Provide the (X, Y) coordinate of the cell's center where the given text is located.  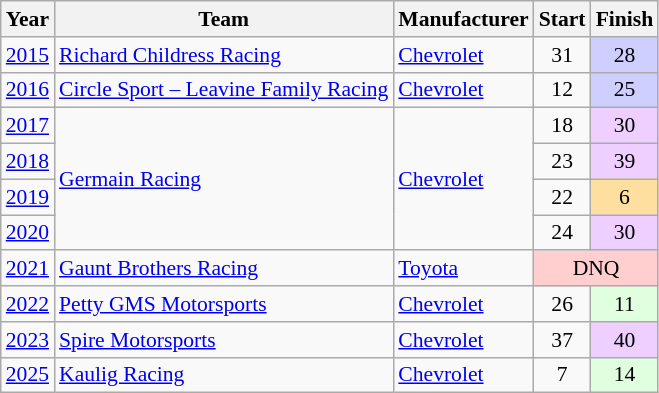
11 (625, 304)
24 (562, 233)
DNQ (596, 269)
2017 (28, 126)
39 (625, 162)
25 (625, 90)
2025 (28, 375)
Manufacturer (463, 19)
2023 (28, 340)
2020 (28, 233)
2018 (28, 162)
Year (28, 19)
22 (562, 197)
Toyota (463, 269)
Petty GMS Motorsports (224, 304)
Gaunt Brothers Racing (224, 269)
7 (562, 375)
6 (625, 197)
18 (562, 126)
28 (625, 55)
Kaulig Racing (224, 375)
Circle Sport – Leavine Family Racing (224, 90)
Richard Childress Racing (224, 55)
37 (562, 340)
2016 (28, 90)
Start (562, 19)
26 (562, 304)
2021 (28, 269)
Finish (625, 19)
14 (625, 375)
Team (224, 19)
Spire Motorsports (224, 340)
23 (562, 162)
2022 (28, 304)
2015 (28, 55)
2019 (28, 197)
31 (562, 55)
40 (625, 340)
12 (562, 90)
Germain Racing (224, 179)
